Capture the cell that displays the provided text and extract its (X, Y) central coordinate. 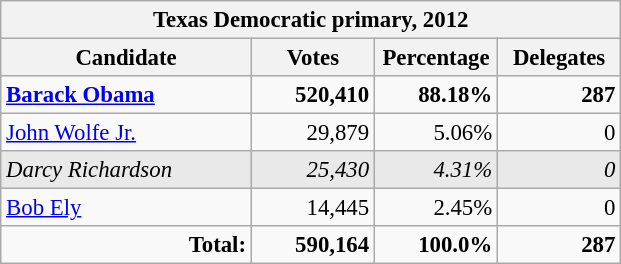
John Wolfe Jr. (126, 133)
88.18% (436, 95)
Percentage (436, 58)
590,164 (312, 245)
Barack Obama (126, 95)
5.06% (436, 133)
Darcy Richardson (126, 170)
Total: (126, 245)
100.0% (436, 245)
Candidate (126, 58)
Bob Ely (126, 208)
29,879 (312, 133)
Delegates (560, 58)
14,445 (312, 208)
4.31% (436, 170)
Texas Democratic primary, 2012 (311, 20)
25,430 (312, 170)
520,410 (312, 95)
2.45% (436, 208)
Votes (312, 58)
